Determine the [X, Y] coordinate at the center of the cell enclosing the given text.  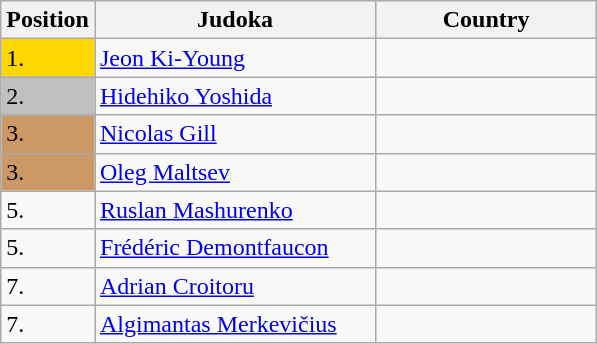
Ruslan Mashurenko [234, 210]
Adrian Croitoru [234, 286]
1. [48, 58]
2. [48, 96]
Hidehiko Yoshida [234, 96]
Country [486, 20]
Oleg Maltsev [234, 172]
Nicolas Gill [234, 134]
Jeon Ki-Young [234, 58]
Frédéric Demontfaucon [234, 248]
Position [48, 20]
Judoka [234, 20]
Algimantas Merkevičius [234, 324]
